Provide the (X, Y) coordinate of the cell's center where the given text is located.  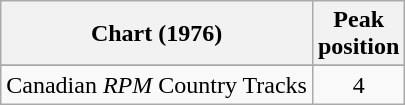
4 (358, 85)
Peakposition (358, 34)
Canadian RPM Country Tracks (157, 85)
Chart (1976) (157, 34)
